Search for the cell housing the specified text and yield its [x, y] center coordinate. 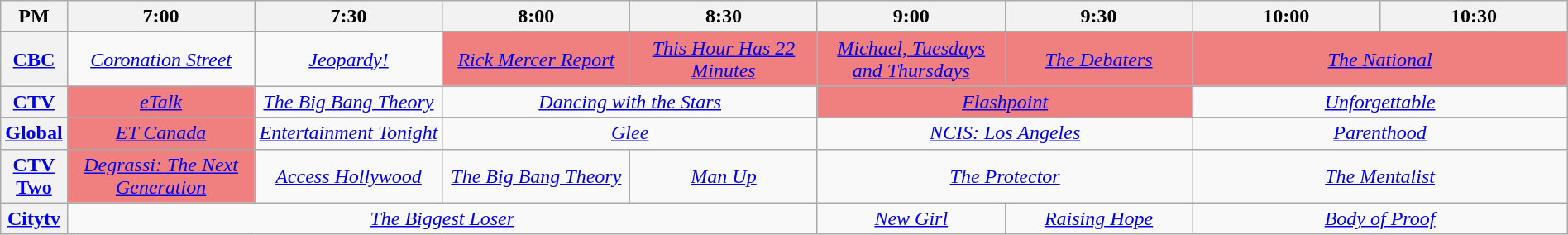
Body of Proof [1379, 218]
The Protector [1005, 175]
Citytv [34, 218]
Global [34, 133]
Glee [630, 133]
10:30 [1474, 17]
8:30 [724, 17]
CBC [34, 60]
This Hour Has 22 Minutes [724, 60]
Degrassi: The Next Generation [160, 175]
Jeopardy! [349, 60]
Entertainment Tonight [349, 133]
Parenthood [1379, 133]
The National [1379, 60]
7:00 [160, 17]
Raising Hope [1098, 218]
10:00 [1287, 17]
Coronation Street [160, 60]
Man Up [724, 175]
The Mentalist [1379, 175]
9:30 [1098, 17]
CTV Two [34, 175]
eTalk [160, 102]
ET Canada [160, 133]
New Girl [911, 218]
Access Hollywood [349, 175]
Flashpoint [1005, 102]
8:00 [536, 17]
Dancing with the Stars [630, 102]
CTV [34, 102]
Unforgettable [1379, 102]
PM [34, 17]
9:00 [911, 17]
The Debaters [1098, 60]
7:30 [349, 17]
Rick Mercer Report [536, 60]
Michael, Tuesdays and Thursdays [911, 60]
The Biggest Loser [442, 218]
NCIS: Los Angeles [1005, 133]
